Extract the (X, Y) coordinate from the center of the cell holding the provided text.  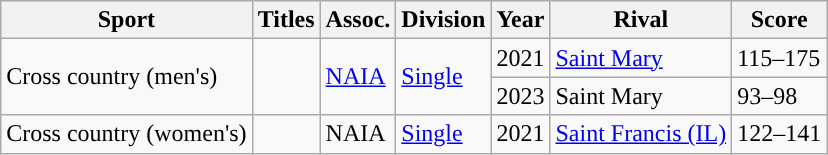
122–141 (780, 134)
Division (444, 20)
Titles (286, 20)
Cross country (women's) (126, 134)
Assoc. (358, 20)
115–175 (780, 58)
93–98 (780, 96)
Year (520, 20)
Sport (126, 20)
Score (780, 20)
Cross country (men's) (126, 77)
2023 (520, 96)
Rival (641, 20)
Saint Francis (IL) (641, 134)
